Detect which cell encompasses the target text, then output its [X, Y] center coordinate. 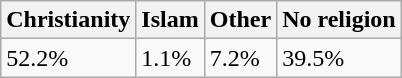
52.2% [68, 58]
Islam [170, 20]
No religion [340, 20]
39.5% [340, 58]
1.1% [170, 58]
Christianity [68, 20]
Other [240, 20]
7.2% [240, 58]
